Detect which cell encompasses the target text, then output its [X, Y] center coordinate. 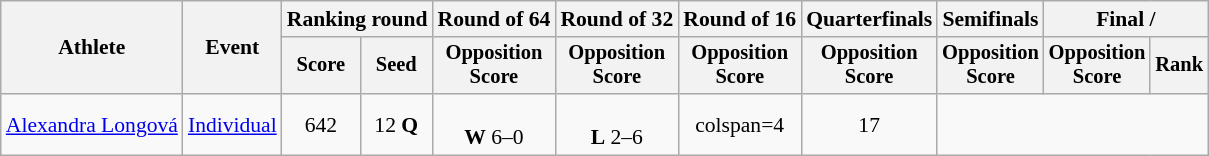
Final / [1126, 19]
Score [321, 66]
Round of 32 [616, 19]
Individual [232, 124]
Rank [1179, 66]
Semifinals [990, 19]
Round of 64 [494, 19]
W 6–0 [494, 124]
Event [232, 48]
Seed [396, 66]
Athlete [92, 48]
L 2–6 [616, 124]
12 Q [396, 124]
colspan=4 [740, 124]
17 [869, 124]
Ranking round [358, 19]
Round of 16 [740, 19]
Quarterfinals [869, 19]
Alexandra Longová [92, 124]
642 [321, 124]
